For the text-containing cell, return its midpoint in [x, y] coordinate format. 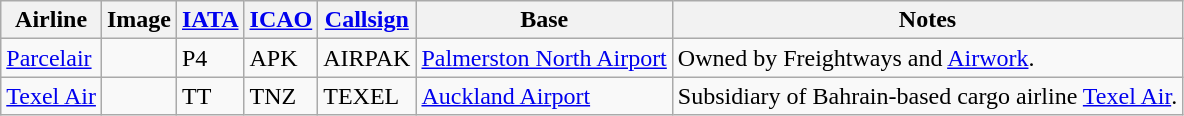
Notes [927, 20]
Subsidiary of Bahrain-based cargo airline Texel Air. [927, 96]
Airline [52, 20]
ICAO [281, 20]
Image [138, 20]
TNZ [281, 96]
P4 [210, 58]
APK [281, 58]
Callsign [367, 20]
Base [544, 20]
Owned by Freightways and Airwork. [927, 58]
Auckland Airport [544, 96]
AIRPAK [367, 58]
Texel Air [52, 96]
TT [210, 96]
Palmerston North Airport [544, 58]
IATA [210, 20]
TEXEL [367, 96]
Parcelair [52, 58]
